Return the [X, Y] coordinate for the center point of the cell that contains the specified text.  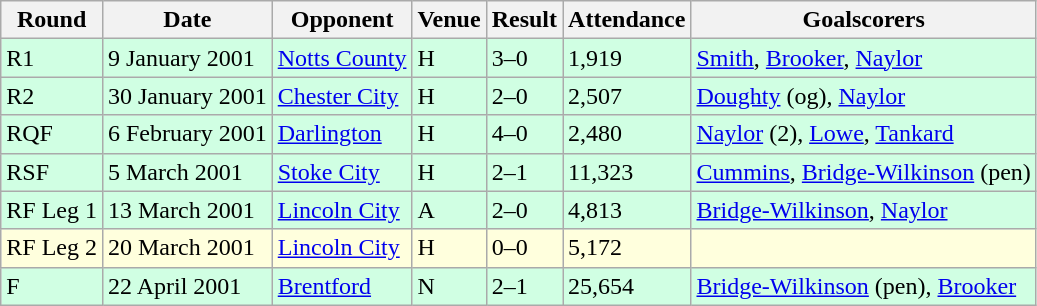
9 January 2001 [187, 58]
F [52, 286]
4–0 [524, 134]
Venue [449, 20]
Smith, Brooker, Naylor [864, 58]
Round [52, 20]
RF Leg 1 [52, 210]
Result [524, 20]
Stoke City [342, 172]
R1 [52, 58]
6 February 2001 [187, 134]
4,813 [627, 210]
13 March 2001 [187, 210]
Bridge-Wilkinson, Naylor [864, 210]
2,480 [627, 134]
5,172 [627, 248]
30 January 2001 [187, 96]
Bridge-Wilkinson (pen), Brooker [864, 286]
0–0 [524, 248]
Chester City [342, 96]
RQF [52, 134]
22 April 2001 [187, 286]
2,507 [627, 96]
RF Leg 2 [52, 248]
Brentford [342, 286]
3–0 [524, 58]
25,654 [627, 286]
Naylor (2), Lowe, Tankard [864, 134]
Notts County [342, 58]
Date [187, 20]
Doughty (og), Naylor [864, 96]
RSF [52, 172]
R2 [52, 96]
Cummins, Bridge-Wilkinson (pen) [864, 172]
Opponent [342, 20]
N [449, 286]
Darlington [342, 134]
20 March 2001 [187, 248]
A [449, 210]
Goalscorers [864, 20]
1,919 [627, 58]
5 March 2001 [187, 172]
Attendance [627, 20]
11,323 [627, 172]
